From the cell containing the given text, extract its center point as [X, Y] coordinate. 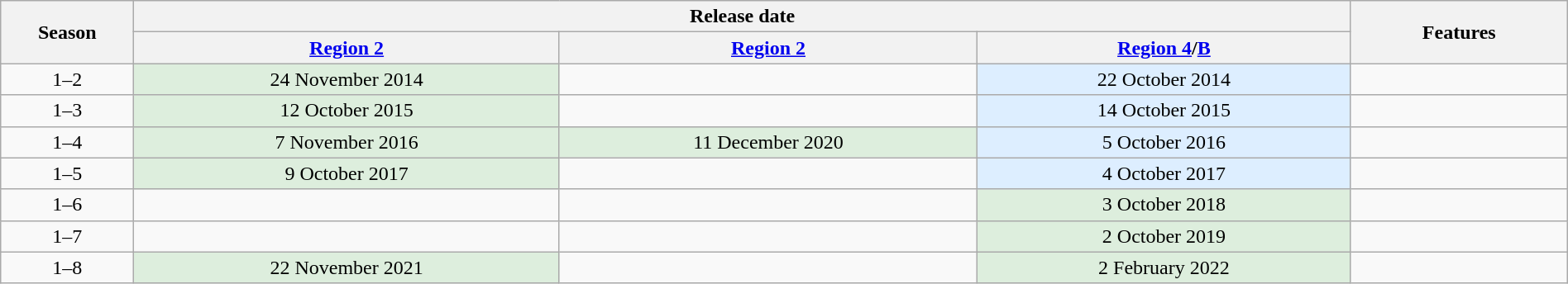
4 October 2017 [1164, 173]
14 October 2015 [1164, 111]
2 October 2019 [1164, 236]
9 October 2017 [347, 173]
Features [1459, 32]
Release date [743, 17]
5 October 2016 [1164, 142]
2 February 2022 [1164, 267]
1–7 [68, 236]
1–8 [68, 267]
3 October 2018 [1164, 205]
1–5 [68, 173]
Region 4/B [1164, 48]
22 November 2021 [347, 267]
24 November 2014 [347, 79]
1–3 [68, 111]
1–6 [68, 205]
1–4 [68, 142]
7 November 2016 [347, 142]
1–2 [68, 79]
22 October 2014 [1164, 79]
12 October 2015 [347, 111]
11 December 2020 [767, 142]
Season [68, 32]
